Detect which cell encompasses the target text, then output its (x, y) center coordinate. 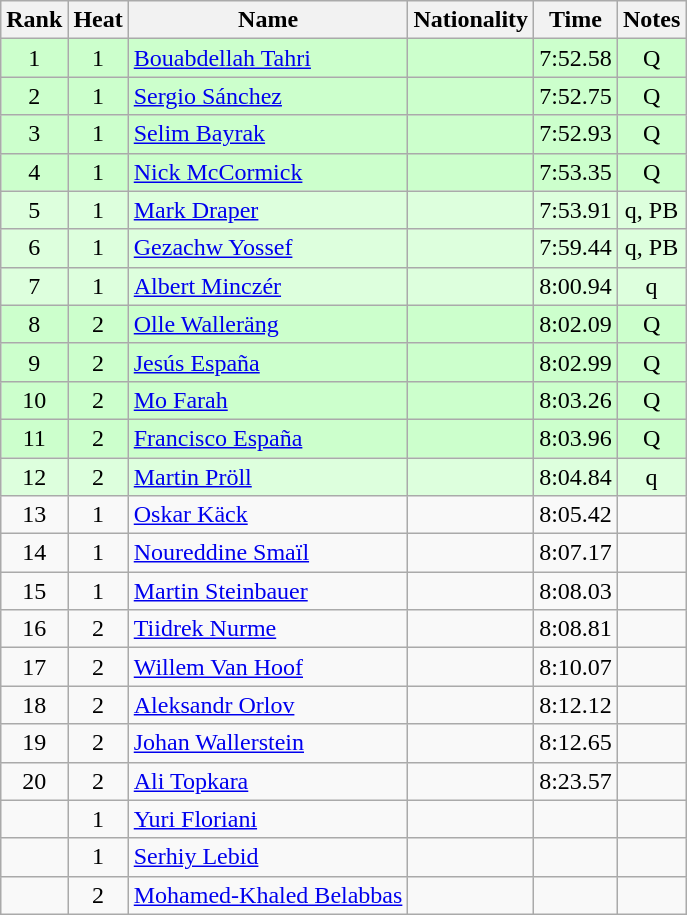
16 (34, 629)
Tiidrek Nurme (268, 629)
Aleksandr Orlov (268, 705)
Martin Steinbauer (268, 591)
8 (34, 324)
Mo Farah (268, 400)
6 (34, 248)
17 (34, 667)
18 (34, 705)
8:04.84 (576, 477)
Ali Topkara (268, 781)
7:52.75 (576, 96)
15 (34, 591)
11 (34, 438)
Martin Pröll (268, 477)
Jesús España (268, 362)
7:53.35 (576, 172)
Francisco España (268, 438)
8:08.03 (576, 591)
20 (34, 781)
Heat (98, 20)
8:12.65 (576, 743)
Mark Draper (268, 210)
Notes (651, 20)
Oskar Käck (268, 515)
5 (34, 210)
7:52.93 (576, 134)
19 (34, 743)
Gezachw Yossef (268, 248)
Willem Van Hoof (268, 667)
13 (34, 515)
9 (34, 362)
8:08.81 (576, 629)
14 (34, 553)
Albert Minczér (268, 286)
8:02.99 (576, 362)
8:02.09 (576, 324)
3 (34, 134)
Yuri Floriani (268, 819)
10 (34, 400)
12 (34, 477)
Name (268, 20)
8:23.57 (576, 781)
Rank (34, 20)
8:03.96 (576, 438)
8:03.26 (576, 400)
Olle Walleräng (268, 324)
8:00.94 (576, 286)
8:10.07 (576, 667)
7 (34, 286)
Mohamed-Khaled Belabbas (268, 895)
8:12.12 (576, 705)
7:59.44 (576, 248)
Sergio Sánchez (268, 96)
Bouabdellah Tahri (268, 58)
Noureddine Smaïl (268, 553)
Serhiy Lebid (268, 857)
Nationality (471, 20)
8:05.42 (576, 515)
Time (576, 20)
7:52.58 (576, 58)
7:53.91 (576, 210)
8:07.17 (576, 553)
Selim Bayrak (268, 134)
Nick McCormick (268, 172)
Johan Wallerstein (268, 743)
4 (34, 172)
